Pinpoint the cell where the given text exists, returning its [x, y] midpoint coordinate. 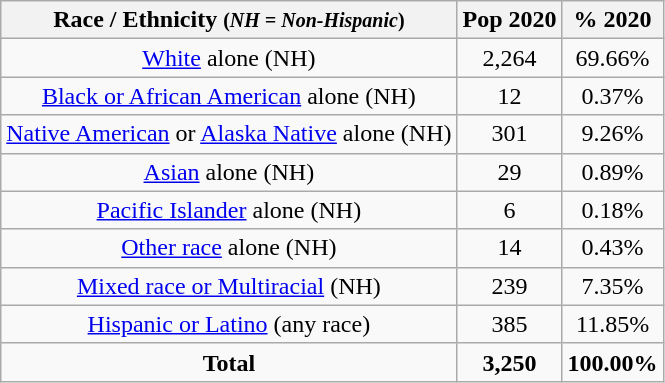
11.85% [612, 324]
Other race alone (NH) [229, 248]
Asian alone (NH) [229, 172]
White alone (NH) [229, 58]
2,264 [510, 58]
385 [510, 324]
239 [510, 286]
7.35% [612, 286]
Total [229, 362]
9.26% [612, 134]
14 [510, 248]
Race / Ethnicity (NH = Non-Hispanic) [229, 20]
29 [510, 172]
6 [510, 210]
12 [510, 96]
Native American or Alaska Native alone (NH) [229, 134]
0.89% [612, 172]
Mixed race or Multiracial (NH) [229, 286]
69.66% [612, 58]
Black or African American alone (NH) [229, 96]
301 [510, 134]
0.37% [612, 96]
0.43% [612, 248]
Pop 2020 [510, 20]
0.18% [612, 210]
3,250 [510, 362]
100.00% [612, 362]
Hispanic or Latino (any race) [229, 324]
Pacific Islander alone (NH) [229, 210]
% 2020 [612, 20]
